Search for the cell housing the specified text and yield its (X, Y) center coordinate. 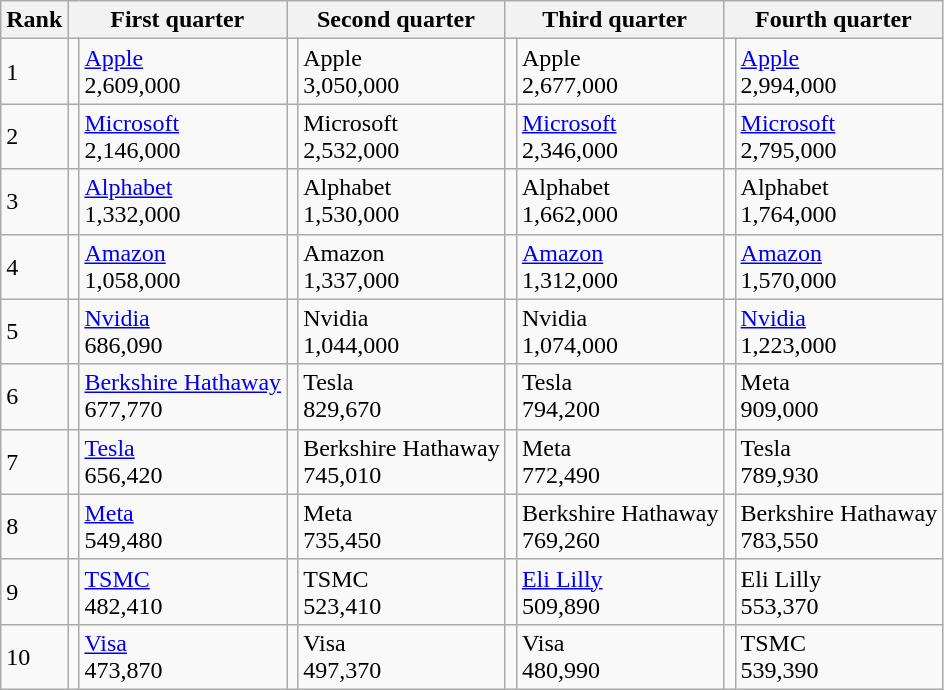
First quarter (178, 20)
Fourth quarter (834, 20)
Microsoft2,532,000 (402, 136)
Alphabet1,662,000 (620, 202)
Alphabet1,764,000 (839, 202)
7 (34, 462)
Microsoft2,146,000 (183, 136)
Eli Lilly 509,890 (620, 592)
4 (34, 266)
Meta735,450 (402, 526)
9 (34, 592)
Second quarter (396, 20)
Amazon1,312,000 (620, 266)
Visa 473,870 (183, 656)
10 (34, 656)
Nvidia1,223,000 (839, 332)
Visa 497,370 (402, 656)
Tesla794,200 (620, 396)
Amazon1,337,000 (402, 266)
Meta909,000 (839, 396)
1 (34, 72)
Amazon1,570,000 (839, 266)
Amazon1,058,000 (183, 266)
8 (34, 526)
Nvidia1,074,000 (620, 332)
Microsoft2,795,000 (839, 136)
TSMC 539,390 (839, 656)
Berkshire Hathaway745,010 (402, 462)
Visa 480,990 (620, 656)
Nvidia1,044,000 (402, 332)
Apple2,609,000 (183, 72)
5 (34, 332)
Nvidia686,090 (183, 332)
2 (34, 136)
Microsoft2,346,000 (620, 136)
Berkshire Hathaway783,550 (839, 526)
Third quarter (614, 20)
TSMC482,410 (183, 592)
TSMC523,410 (402, 592)
Apple2,677,000 (620, 72)
Apple2,994,000 (839, 72)
Berkshire Hathaway677,770 (183, 396)
Meta549,480 (183, 526)
Tesla789,930 (839, 462)
Tesla829,670 (402, 396)
Alphabet1,530,000 (402, 202)
Meta772,490 (620, 462)
Apple3,050,000 (402, 72)
6 (34, 396)
Tesla656,420 (183, 462)
Alphabet1,332,000 (183, 202)
Berkshire Hathaway769,260 (620, 526)
Eli Lilly 553,370 (839, 592)
3 (34, 202)
Rank (34, 20)
